Return the [X, Y] coordinate for the center point of the cell that contains the specified text.  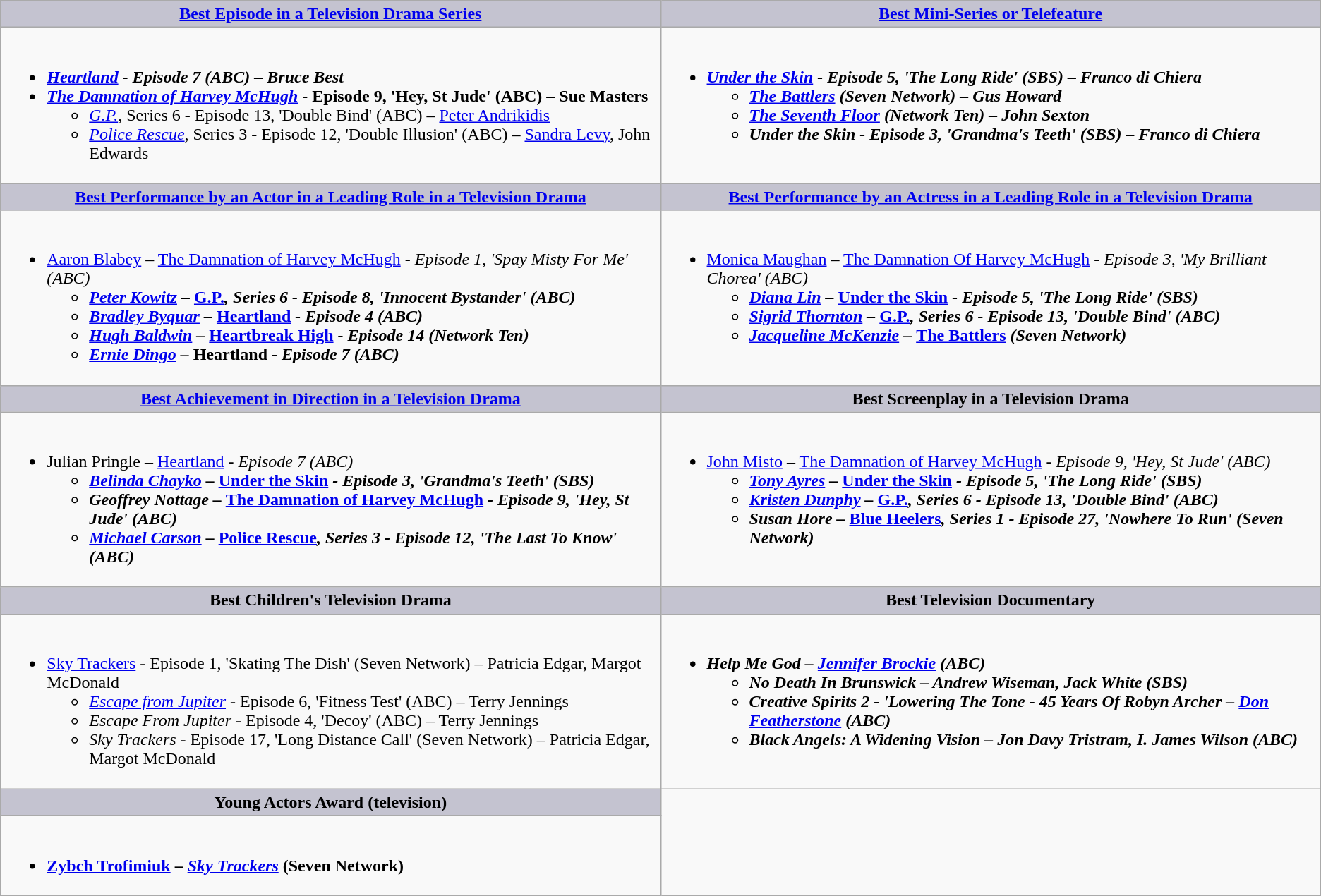
Best Children's Television Drama [330, 600]
Best Episode in a Television Drama Series [330, 14]
Best Performance by an Actress in a Leading Role in a Television Drama [991, 197]
Young Actors Award (television) [330, 802]
Best Screenplay in a Television Drama [991, 399]
Best Achievement in Direction in a Television Drama [330, 399]
Best Mini-Series or Telefeature [991, 14]
Best Television Documentary [991, 600]
Best Performance by an Actor in a Leading Role in a Television Drama [330, 197]
Zybch Trofimiuk – Sky Trackers (Seven Network) [330, 855]
